For the text-containing cell, return its midpoint in [X, Y] coordinate format. 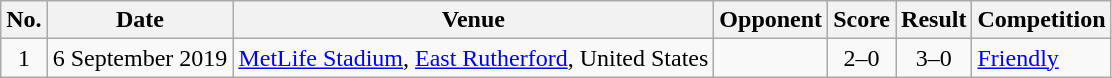
2–0 [862, 58]
Friendly [1042, 58]
Venue [474, 20]
1 [24, 58]
MetLife Stadium, East Rutherford, United States [474, 58]
Opponent [771, 20]
Competition [1042, 20]
Result [934, 20]
3–0 [934, 58]
6 September 2019 [140, 58]
Date [140, 20]
Score [862, 20]
No. [24, 20]
